Locate the cell with the specified text and output its [X, Y] center coordinate. 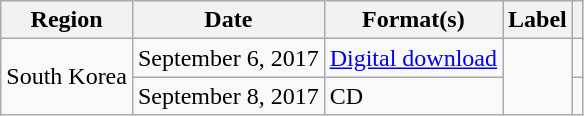
Date [228, 20]
September 8, 2017 [228, 96]
September 6, 2017 [228, 58]
South Korea [67, 77]
Region [67, 20]
Digital download [413, 58]
CD [413, 96]
Label [538, 20]
Format(s) [413, 20]
